Pinpoint the cell where the given text exists, returning its [x, y] midpoint coordinate. 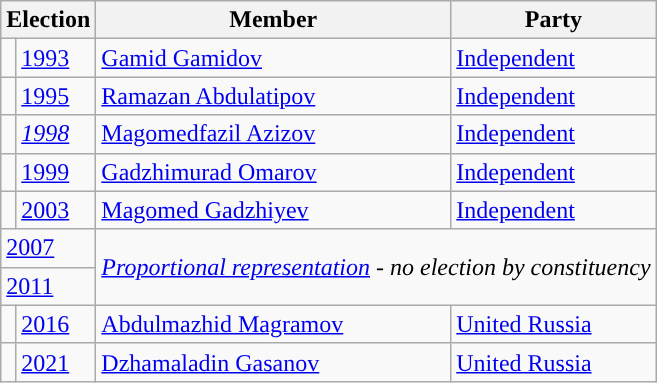
Party [554, 20]
Gadzhimurad Omarov [274, 172]
Ramazan Abdulatipov [274, 96]
2021 [56, 362]
Magomed Gadzhiyev [274, 210]
1995 [56, 96]
2016 [56, 324]
Abdulmazhid Magramov [274, 324]
Magomedfazil Azizov [274, 134]
1999 [56, 172]
1993 [56, 58]
Dzhamaladin Gasanov [274, 362]
1998 [56, 134]
2007 [48, 248]
Gamid Gamidov [274, 58]
Proportional representation - no election by constituency [376, 267]
Member [274, 20]
2011 [48, 286]
2003 [56, 210]
Election [48, 20]
